Identify which cell holds the provided text, then report its (X, Y) central coordinate. 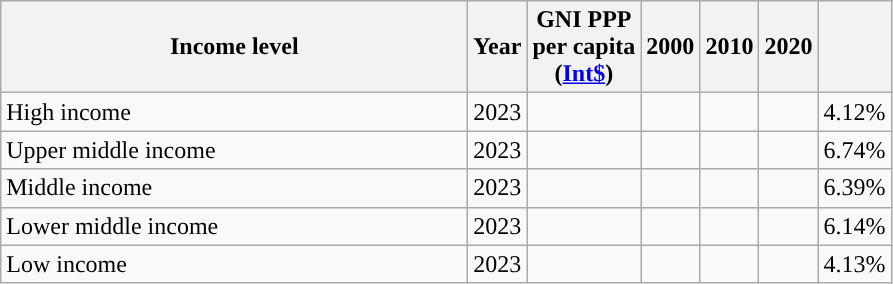
Year (498, 47)
Low income (234, 264)
Upper middle income (234, 150)
6.14% (854, 226)
Income level (234, 47)
2000 (670, 47)
GNI PPPper capita(Int$) (584, 47)
6.39% (854, 188)
Middle income (234, 188)
4.12% (854, 112)
High income (234, 112)
6.74% (854, 150)
4.13% (854, 264)
2020 (788, 47)
2010 (730, 47)
Lower middle income (234, 226)
